Find where the given text appears and provide that cell's center as [x, y] coordinate. 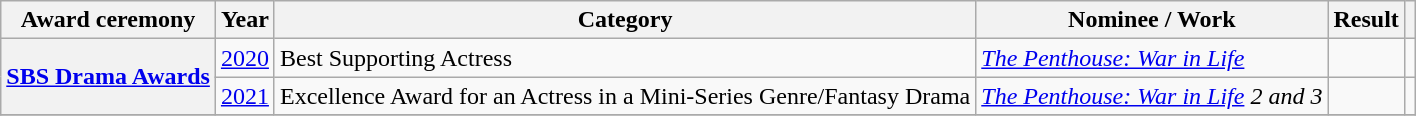
2021 [244, 96]
Year [244, 20]
Excellence Award for an Actress in a Mini-Series Genre/Fantasy Drama [624, 96]
2020 [244, 58]
Best Supporting Actress [624, 58]
The Penthouse: War in Life [1152, 58]
Category [624, 20]
Nominee / Work [1152, 20]
Result [1366, 20]
Award ceremony [108, 20]
The Penthouse: War in Life 2 and 3 [1152, 96]
SBS Drama Awards [108, 77]
